Search for the cell housing the specified text and yield its (X, Y) center coordinate. 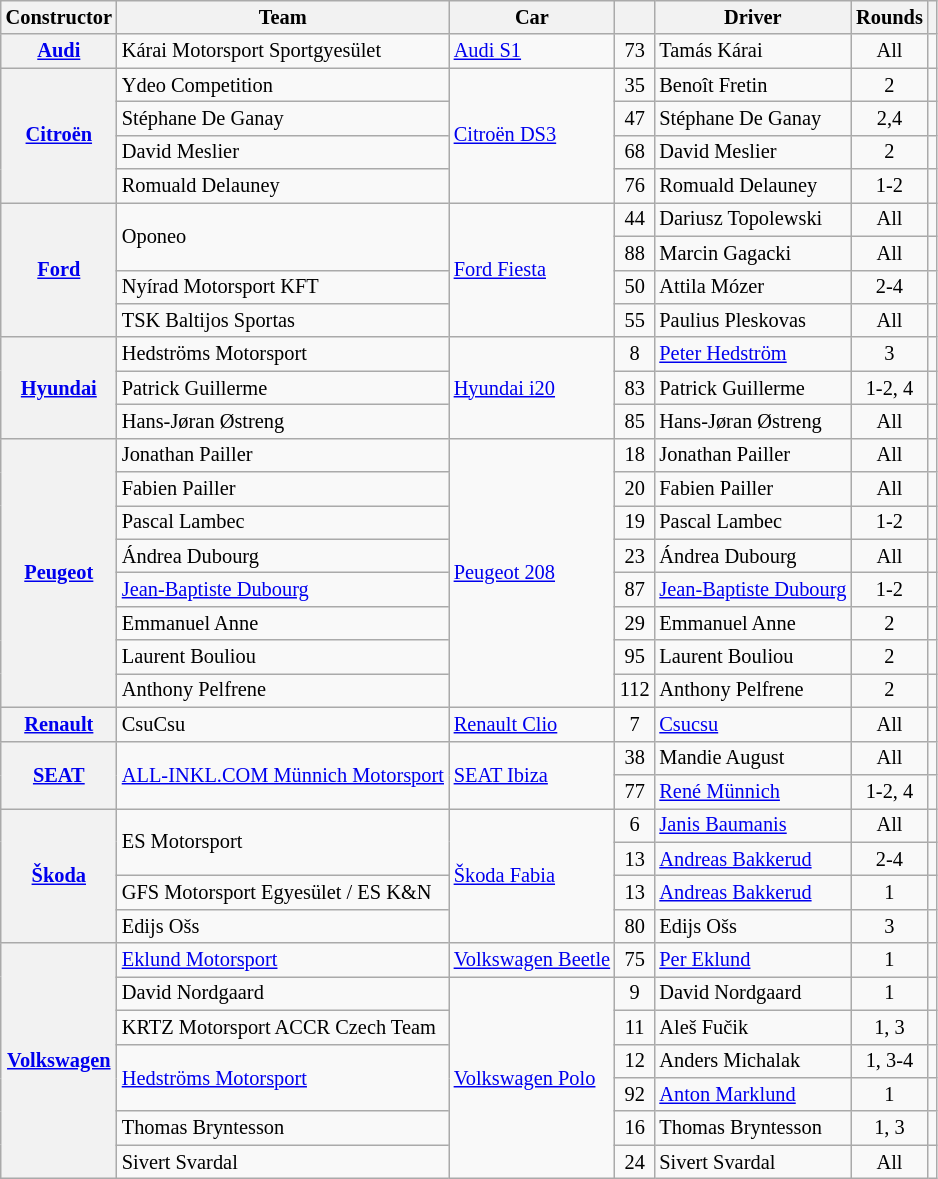
Audi S1 (532, 51)
Kárai Motorsport Sportgyesület (283, 51)
11 (634, 1027)
73 (634, 51)
Ford Fiesta (532, 270)
29 (634, 623)
92 (634, 1094)
85 (634, 421)
83 (634, 388)
Benoît Fretin (752, 85)
24 (634, 1162)
CsuCsu (283, 724)
Peugeot 208 (532, 572)
18 (634, 455)
Eklund Motorsport (283, 960)
Peugeot (59, 572)
Volkswagen Beetle (532, 960)
112 (634, 690)
75 (634, 960)
44 (634, 219)
50 (634, 287)
Mandie August (752, 758)
SEAT Ibiza (532, 774)
Dariusz Topolewski (752, 219)
Citroën DS3 (532, 136)
TSK Baltijos Sportas (283, 320)
KRTZ Motorsport ACCR Czech Team (283, 1027)
76 (634, 186)
Oponeo (283, 236)
Attila Mózer (752, 287)
47 (634, 118)
95 (634, 657)
12 (634, 1061)
Rounds (890, 17)
55 (634, 320)
GFS Motorsport Egyesület / ES K&N (283, 892)
Driver (752, 17)
19 (634, 522)
Ford (59, 270)
Constructor (59, 17)
2,4 (890, 118)
Aleš Fučik (752, 1027)
Peter Hedström (752, 354)
Marcin Gagacki (752, 253)
7 (634, 724)
Citroën (59, 136)
Renault Clio (532, 724)
Hyundai i20 (532, 388)
SEAT (59, 774)
Csucsu (752, 724)
38 (634, 758)
ES Motorsport (283, 842)
Audi (59, 51)
9 (634, 993)
Tamás Kárai (752, 51)
Team (283, 17)
Renault (59, 724)
Janis Baumanis (752, 825)
87 (634, 589)
Volkswagen (59, 1061)
1, 3-4 (890, 1061)
Anton Marklund (752, 1094)
Hyundai (59, 388)
23 (634, 556)
Paulius Pleskovas (752, 320)
68 (634, 152)
René Münnich (752, 791)
Car (532, 17)
16 (634, 1128)
Anders Michalak (752, 1061)
Škoda (59, 876)
35 (634, 85)
Nyírad Motorsport KFT (283, 287)
20 (634, 489)
Škoda Fabia (532, 876)
6 (634, 825)
77 (634, 791)
8 (634, 354)
80 (634, 926)
Per Eklund (752, 960)
Volkswagen Polo (532, 1077)
ALL-INKL.COM Münnich Motorsport (283, 774)
88 (634, 253)
Ydeo Competition (283, 85)
